For the text-containing cell, return its midpoint in [X, Y] coordinate format. 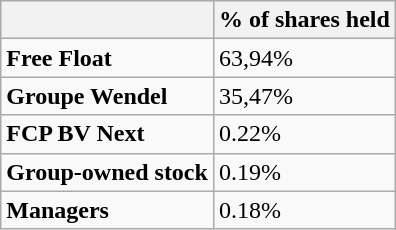
63,94% [304, 58]
0.18% [304, 210]
0.19% [304, 172]
35,47% [304, 96]
Group-owned stock [108, 172]
0.22% [304, 134]
Groupe Wendel [108, 96]
% of shares held [304, 20]
FCP BV Next [108, 134]
Managers [108, 210]
Free Float [108, 58]
